Identify which cell holds the provided text, then report its (X, Y) central coordinate. 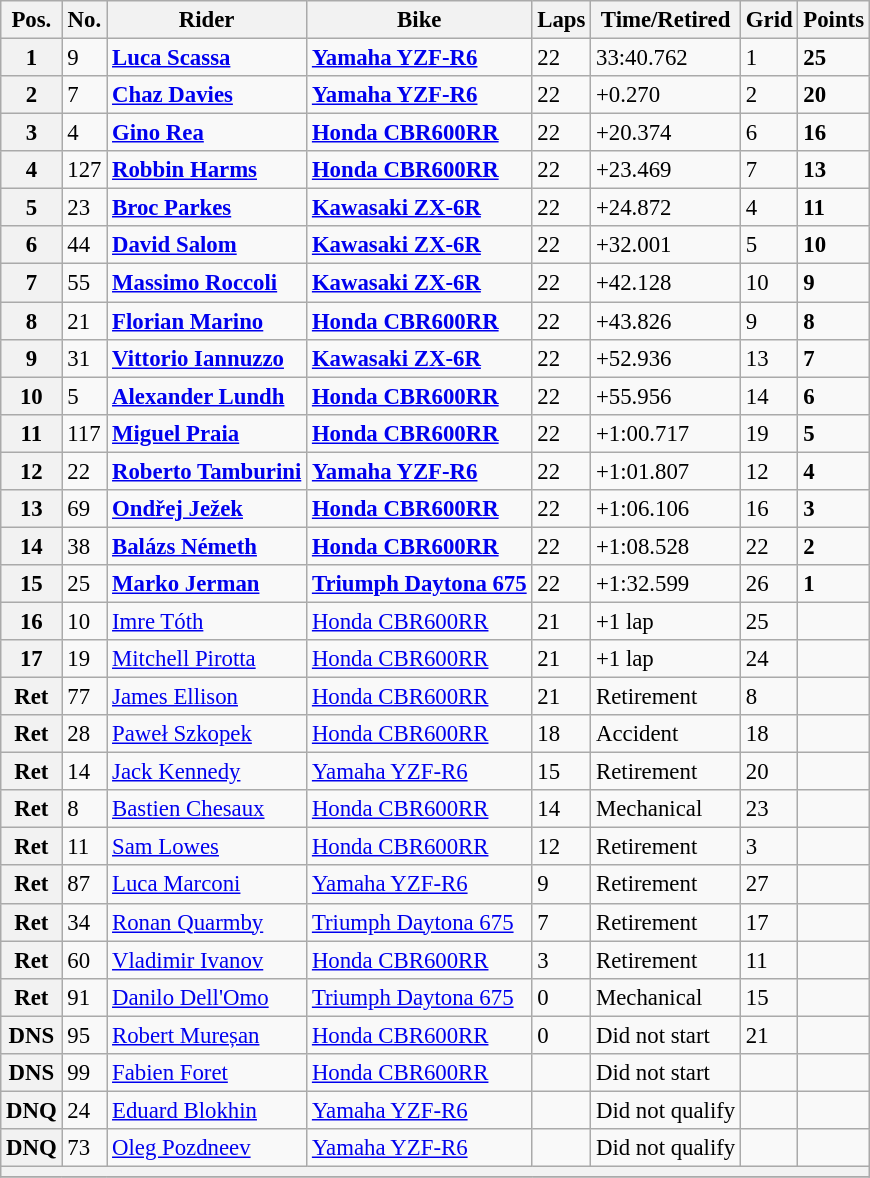
+0.270 (666, 95)
Ondřej Ježek (207, 509)
No. (84, 20)
Grid (770, 20)
+42.128 (666, 283)
60 (84, 960)
Robbin Harms (207, 170)
Alexander Lundh (207, 396)
Broc Parkes (207, 208)
+1:08.528 (666, 546)
117 (84, 433)
77 (84, 697)
Luca Scassa (207, 58)
Ronan Quarmby (207, 922)
Time/Retired (666, 20)
Bastien Chesaux (207, 809)
Jack Kennedy (207, 772)
69 (84, 509)
55 (84, 283)
Pos. (32, 20)
44 (84, 245)
Eduard Blokhin (207, 1110)
31 (84, 358)
Danilo Dell'Omo (207, 997)
95 (84, 1035)
+43.826 (666, 321)
Rider (207, 20)
Paweł Szkopek (207, 734)
Oleg Pozdneev (207, 1148)
28 (84, 734)
87 (84, 885)
Roberto Tamburini (207, 471)
+23.469 (666, 170)
27 (770, 885)
+1:01.807 (666, 471)
+1:00.717 (666, 433)
Balázs Németh (207, 546)
Sam Lowes (207, 847)
+24.872 (666, 208)
Florian Marino (207, 321)
David Salom (207, 245)
Accident (666, 734)
34 (84, 922)
33:40.762 (666, 58)
+1:32.599 (666, 584)
Gino Rea (207, 133)
38 (84, 546)
Imre Tóth (207, 621)
Bike (420, 20)
+52.936 (666, 358)
Vittorio Iannuzzo (207, 358)
Robert Mureșan (207, 1035)
+1:06.106 (666, 509)
Massimo Roccoli (207, 283)
Miguel Praia (207, 433)
73 (84, 1148)
+55.956 (666, 396)
Laps (562, 20)
Marko Jerman (207, 584)
+32.001 (666, 245)
91 (84, 997)
Vladimir Ivanov (207, 960)
26 (770, 584)
127 (84, 170)
James Ellison (207, 697)
Luca Marconi (207, 885)
+20.374 (666, 133)
Fabien Foret (207, 1073)
Chaz Davies (207, 95)
Mitchell Pirotta (207, 659)
Points (834, 20)
99 (84, 1073)
